Pinpoint the cell where the given text exists, returning its [X, Y] midpoint coordinate. 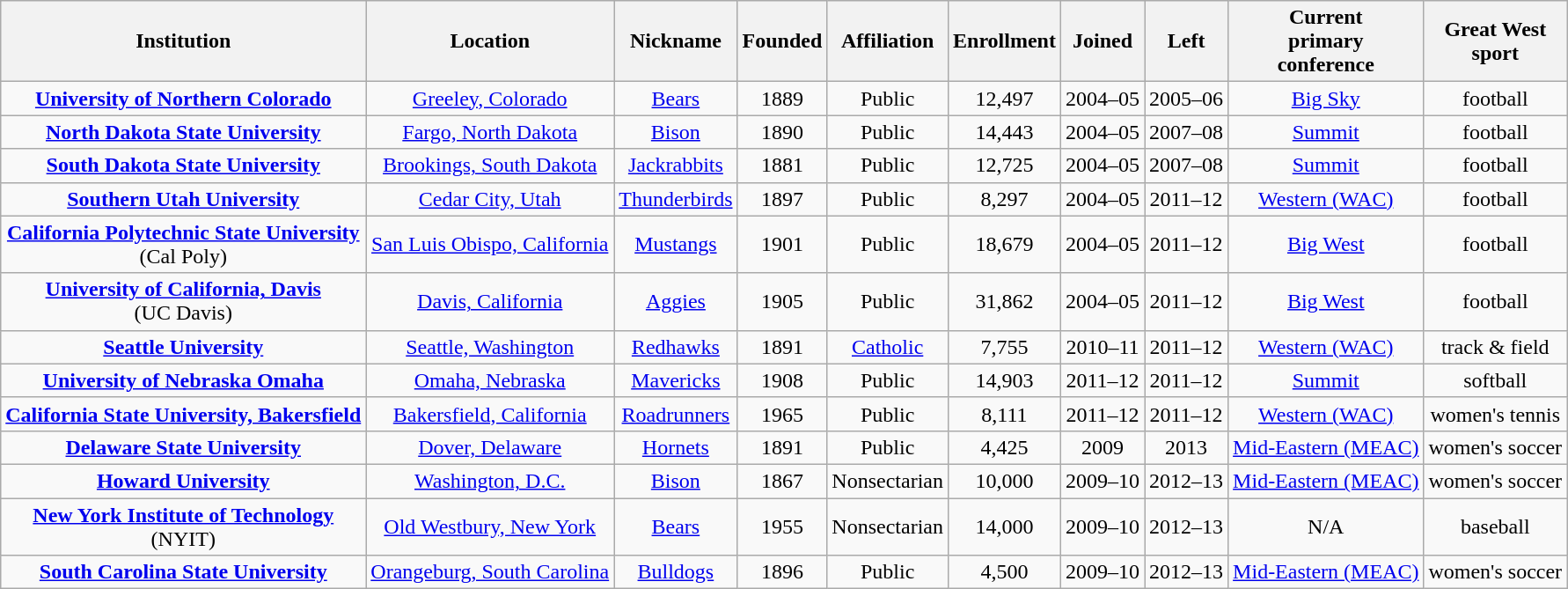
softball [1496, 380]
1881 [782, 166]
12,725 [1004, 166]
Fargo, North Dakota [490, 132]
Seattle, Washington [490, 347]
Affiliation [888, 41]
Dover, Delaware [490, 447]
10,000 [1004, 481]
University of Nebraska Omaha [183, 380]
Institution [183, 41]
Mustangs [676, 245]
Greeley, Colorado [490, 99]
Southern Utah University [183, 199]
1901 [782, 245]
Joined [1102, 41]
women's tennis [1496, 414]
Bakersfield, California [490, 414]
14,443 [1004, 132]
Old Westbury, New York [490, 526]
Nickname [676, 41]
12,497 [1004, 99]
Davis, California [490, 301]
New York Institute of Technology(NYIT) [183, 526]
Location [490, 41]
Roadrunners [676, 414]
2010–11 [1102, 347]
South Dakota State University [183, 166]
Enrollment [1004, 41]
Redhawks [676, 347]
1905 [782, 301]
California State University, Bakersfield [183, 414]
San Luis Obispo, California [490, 245]
1890 [782, 132]
Omaha, Nebraska [490, 380]
Delaware State University [183, 447]
Left [1186, 41]
Seattle University [183, 347]
University of California, Davis(UC Davis) [183, 301]
Jackrabbits [676, 166]
1955 [782, 526]
8,297 [1004, 199]
Bulldogs [676, 572]
14,000 [1004, 526]
Great Westsport [1496, 41]
track & field [1496, 347]
1867 [782, 481]
Orangeburg, South Carolina [490, 572]
Thunderbirds [676, 199]
1908 [782, 380]
Hornets [676, 447]
8,111 [1004, 414]
Founded [782, 41]
Aggies [676, 301]
Howard University [183, 481]
31,862 [1004, 301]
Currentprimaryconference [1326, 41]
2013 [1186, 447]
University of Northern Colorado [183, 99]
18,679 [1004, 245]
14,903 [1004, 380]
2005–06 [1186, 99]
Big Sky [1326, 99]
Cedar City, Utah [490, 199]
4,425 [1004, 447]
1897 [782, 199]
4,500 [1004, 572]
baseball [1496, 526]
1889 [782, 99]
7,755 [1004, 347]
North Dakota State University [183, 132]
Catholic [888, 347]
2009 [1102, 447]
Washington, D.C. [490, 481]
Mavericks [676, 380]
1896 [782, 572]
California Polytechnic State University(Cal Poly) [183, 245]
1965 [782, 414]
N/A [1326, 526]
South Carolina State University [183, 572]
Brookings, South Dakota [490, 166]
